Scan for the cell matching the given text and deliver its (x, y) coordinate at center. 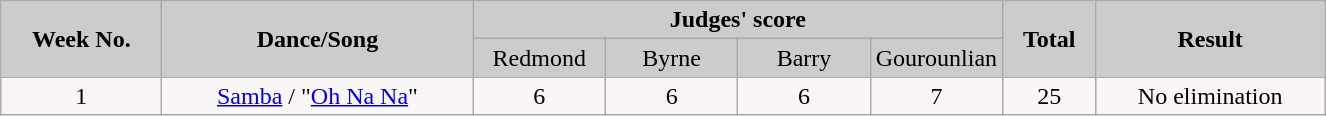
Week No. (82, 39)
1 (82, 96)
Total (1050, 39)
Judges' score (738, 20)
Dance/Song (318, 39)
No elimination (1210, 96)
Byrne (671, 58)
Redmond (539, 58)
25 (1050, 96)
Barry (804, 58)
Result (1210, 39)
Samba / "Oh Na Na" (318, 96)
Gourounlian (936, 58)
7 (936, 96)
